Capture the cell that displays the provided text and extract its [X, Y] central coordinate. 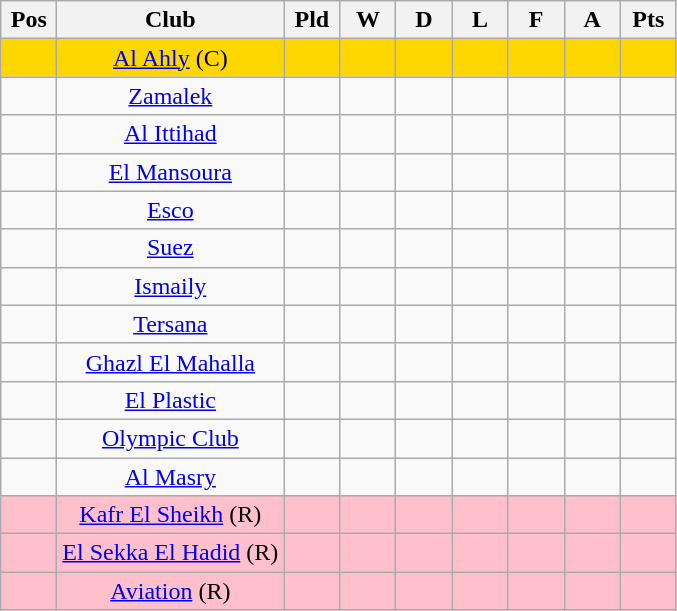
D [424, 20]
El Sekka El Hadid (R) [170, 553]
Kafr El Sheikh (R) [170, 515]
Pts [648, 20]
Club [170, 20]
Al Ahly (C) [170, 58]
Suez [170, 248]
A [592, 20]
El Plastic [170, 400]
Al Masry [170, 477]
Pos [29, 20]
Tersana [170, 324]
W [368, 20]
Ismaily [170, 286]
F [536, 20]
Al Ittihad [170, 134]
El Mansoura [170, 172]
Aviation (R) [170, 591]
L [480, 20]
Ghazl El Mahalla [170, 362]
Esco [170, 210]
Pld [312, 20]
Zamalek [170, 96]
Olympic Club [170, 438]
